Provide the [x, y] coordinate of the cell's center where the given text is located.  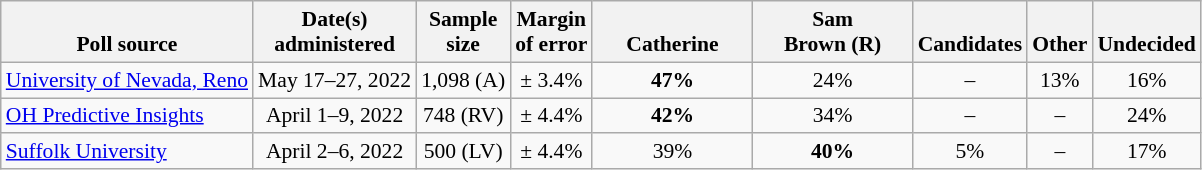
Other [1060, 32]
47% [672, 80]
17% [1146, 152]
Date(s)administered [334, 32]
1,098 (A) [463, 80]
University of Nevada, Reno [127, 80]
34% [833, 116]
May 17–27, 2022 [334, 80]
Samplesize [463, 32]
Poll source [127, 32]
Marginof error [551, 32]
500 (LV) [463, 152]
39% [672, 152]
Undecided [1146, 32]
748 (RV) [463, 116]
5% [970, 152]
Suffolk University [127, 152]
Candidates [970, 32]
April 2–6, 2022 [334, 152]
42% [672, 116]
SamBrown (R) [833, 32]
OH Predictive Insights [127, 116]
± 3.4% [551, 80]
16% [1146, 80]
Catherine [672, 32]
13% [1060, 80]
40% [833, 152]
April 1–9, 2022 [334, 116]
